Return the [X, Y] coordinate for the center point of the cell that contains the specified text.  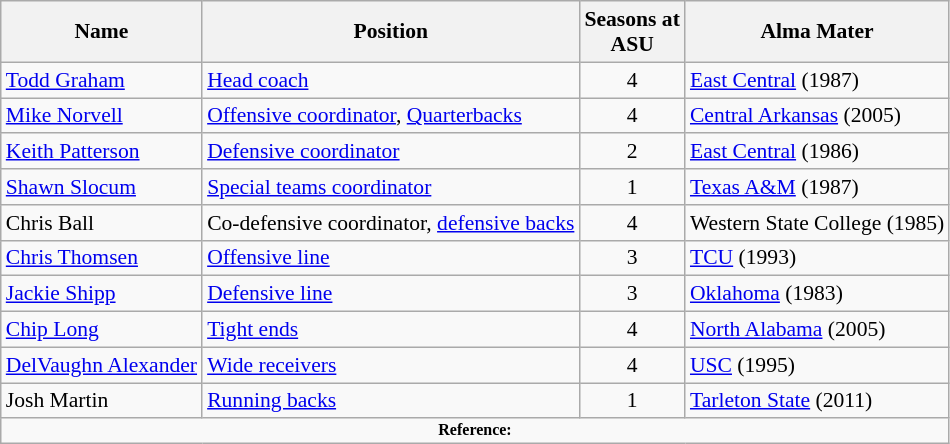
Josh Martin [102, 401]
East Central (1986) [817, 152]
Central Arkansas (2005) [817, 116]
Seasons atASU [632, 32]
Mike Norvell [102, 116]
Chris Thomsen [102, 258]
Defensive line [390, 294]
Head coach [390, 80]
Western State College (1985) [817, 223]
Alma Mater [817, 32]
Defensive coordinator [390, 152]
Special teams coordinator [390, 187]
Co-defensive coordinator, defensive backs [390, 223]
Todd Graham [102, 80]
East Central (1987) [817, 80]
TCU (1993) [817, 258]
2 [632, 152]
Jackie Shipp [102, 294]
Running backs [390, 401]
Tarleton State (2011) [817, 401]
Reference: [476, 431]
Tight ends [390, 330]
North Alabama (2005) [817, 330]
Position [390, 32]
DelVaughn Alexander [102, 365]
Name [102, 32]
Offensive coordinator, Quarterbacks [390, 116]
Shawn Slocum [102, 187]
USC (1995) [817, 365]
Offensive line [390, 258]
Oklahoma (1983) [817, 294]
Keith Patterson [102, 152]
Chris Ball [102, 223]
Texas A&M (1987) [817, 187]
Wide receivers [390, 365]
Chip Long [102, 330]
